Find where the given text appears and provide that cell's center as (X, Y) coordinate. 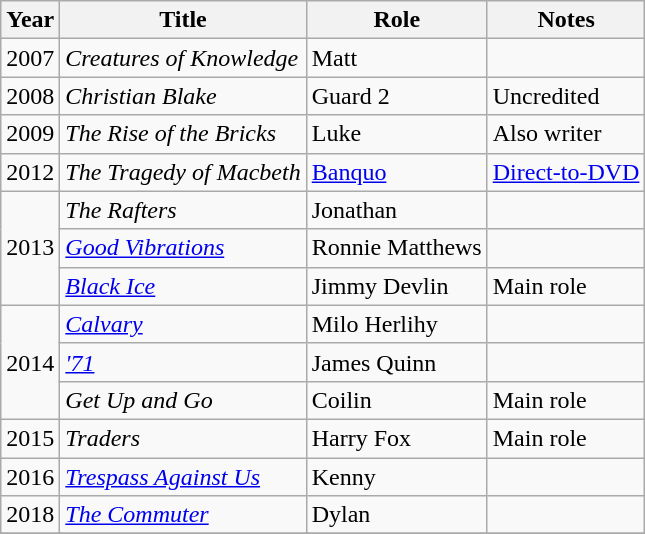
Title (183, 20)
James Quinn (396, 362)
Calvary (183, 324)
2016 (30, 477)
Jonathan (396, 210)
2015 (30, 438)
Traders (183, 438)
Matt (396, 58)
Black Ice (183, 286)
Jimmy Devlin (396, 286)
Harry Fox (396, 438)
Christian Blake (183, 96)
2012 (30, 172)
2007 (30, 58)
Trespass Against Us (183, 477)
Also writer (566, 134)
Luke (396, 134)
2008 (30, 96)
2014 (30, 362)
Ronnie Matthews (396, 248)
Get Up and Go (183, 400)
The Rafters (183, 210)
Milo Herlihy (396, 324)
2013 (30, 248)
Year (30, 20)
Good Vibrations (183, 248)
The Tragedy of Macbeth (183, 172)
Banquo (396, 172)
Direct-to-DVD (566, 172)
Guard 2 (396, 96)
Dylan (396, 515)
Role (396, 20)
The Rise of the Bricks (183, 134)
2009 (30, 134)
Uncredited (566, 96)
'71 (183, 362)
Kenny (396, 477)
Notes (566, 20)
The Commuter (183, 515)
Creatures of Knowledge (183, 58)
Coilin (396, 400)
2018 (30, 515)
